From the cell containing the given text, extract its center point as (X, Y) coordinate. 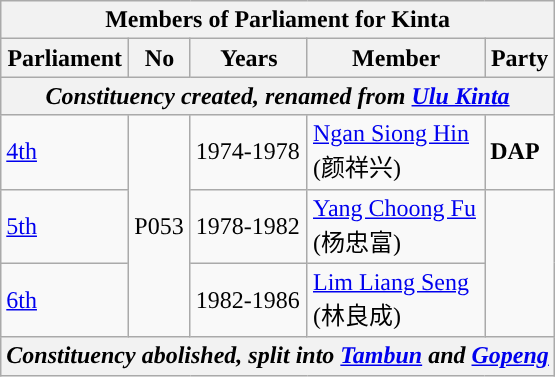
Constituency created, renamed from Ulu Kinta (278, 96)
5th (65, 226)
6th (65, 300)
Constituency abolished, split into Tambun and Gopeng (278, 356)
Yang Choong Fu (杨忠富) (396, 226)
1974-1978 (248, 152)
1982-1986 (248, 300)
Ngan Siong Hin (颜祥兴) (396, 152)
Parliament (65, 58)
Party (520, 58)
Years (248, 58)
P053 (160, 226)
DAP (520, 152)
4th (65, 152)
Member (396, 58)
1978-1982 (248, 226)
Members of Parliament for Kinta (278, 20)
Lim Liang Seng (林良成) (396, 300)
No (160, 58)
